Return the [x, y] coordinate for the center point of the cell that contains the specified text.  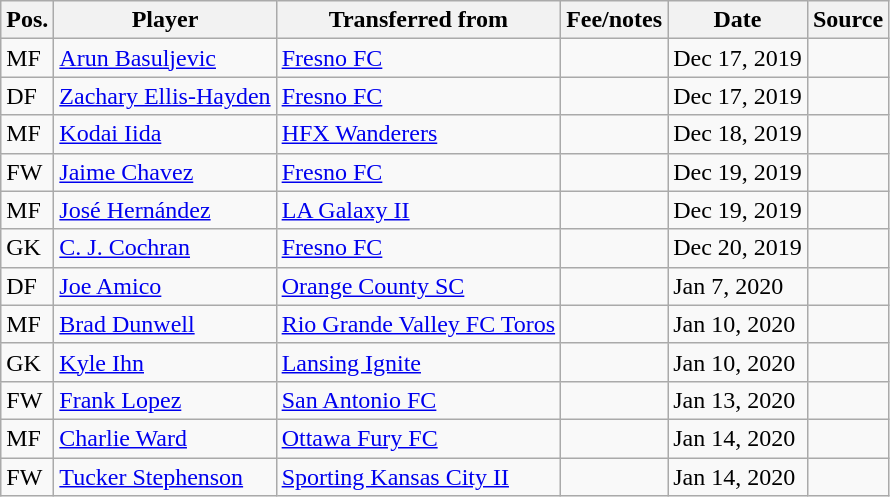
C. J. Cochran [165, 248]
Pos. [28, 20]
Kyle Ihn [165, 362]
San Antonio FC [418, 400]
Player [165, 20]
Date [738, 20]
Orange County SC [418, 286]
José Hernández [165, 210]
Zachary Ellis-Hayden [165, 96]
Jan 13, 2020 [738, 400]
Transferred from [418, 20]
Lansing Ignite [418, 362]
Kodai Iida [165, 134]
Tucker Stephenson [165, 477]
Jan 7, 2020 [738, 286]
Dec 20, 2019 [738, 248]
HFX Wanderers [418, 134]
Frank Lopez [165, 400]
Brad Dunwell [165, 324]
Dec 18, 2019 [738, 134]
Rio Grande Valley FC Toros [418, 324]
Jaime Chavez [165, 172]
Charlie Ward [165, 438]
Fee/notes [614, 20]
Sporting Kansas City II [418, 477]
Source [848, 20]
Joe Amico [165, 286]
Arun Basuljevic [165, 58]
LA Galaxy II [418, 210]
Ottawa Fury FC [418, 438]
